For the text-containing cell, return its midpoint in [x, y] coordinate format. 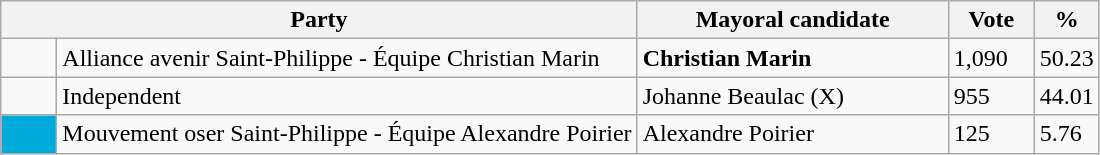
955 [991, 96]
Christian Marin [792, 58]
125 [991, 134]
% [1066, 20]
44.01 [1066, 96]
Mayoral candidate [792, 20]
Alliance avenir Saint-Philippe - Équipe Christian Marin [347, 58]
Mouvement oser Saint-Philippe - Équipe Alexandre Poirier [347, 134]
Alexandre Poirier [792, 134]
5.76 [1066, 134]
Johanne Beaulac (X) [792, 96]
Party [319, 20]
Independent [347, 96]
1,090 [991, 58]
50.23 [1066, 58]
Vote [991, 20]
